Return the (X, Y) coordinate for the center point of the cell that contains the specified text.  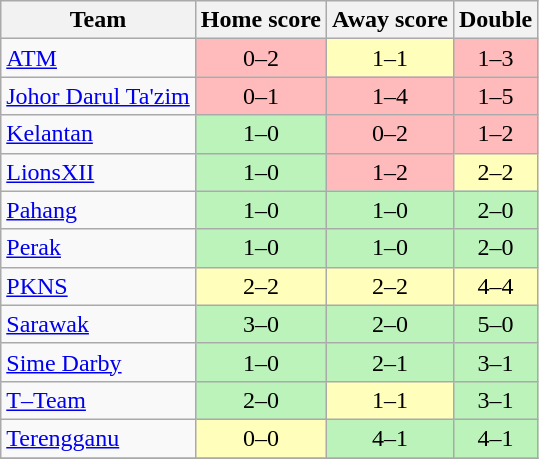
0–1 (260, 96)
LionsXII (98, 172)
Team (98, 20)
Terengganu (98, 438)
T–Team (98, 400)
1–5 (495, 96)
ATM (98, 58)
Sarawak (98, 324)
Perak (98, 248)
Pahang (98, 210)
Kelantan (98, 134)
4–4 (495, 286)
Double (495, 20)
1–3 (495, 58)
0–0 (260, 438)
Home score (260, 20)
Away score (390, 20)
1–4 (390, 96)
Johor Darul Ta'zim (98, 96)
Sime Darby (98, 362)
PKNS (98, 286)
3–0 (260, 324)
5–0 (495, 324)
2–1 (390, 362)
